Pinpoint the cell where the given text exists, returning its [x, y] midpoint coordinate. 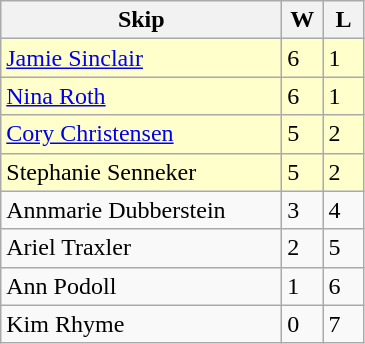
W [302, 20]
Cory Christensen [142, 134]
7 [344, 324]
Ann Podoll [142, 286]
Nina Roth [142, 96]
Stephanie Senneker [142, 172]
3 [302, 210]
4 [344, 210]
0 [302, 324]
Jamie Sinclair [142, 58]
Annmarie Dubberstein [142, 210]
L [344, 20]
Skip [142, 20]
Kim Rhyme [142, 324]
Ariel Traxler [142, 248]
